For the text-containing cell, return its midpoint in (x, y) coordinate format. 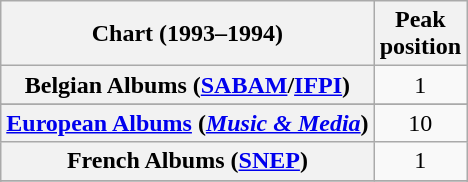
10 (420, 123)
Chart (1993–1994) (188, 34)
Belgian Albums (SABAM/IFPI) (188, 85)
European Albums (Music & Media) (188, 123)
French Albums (SNEP) (188, 161)
Peakposition (420, 34)
